For the text-containing cell, return its midpoint in (x, y) coordinate format. 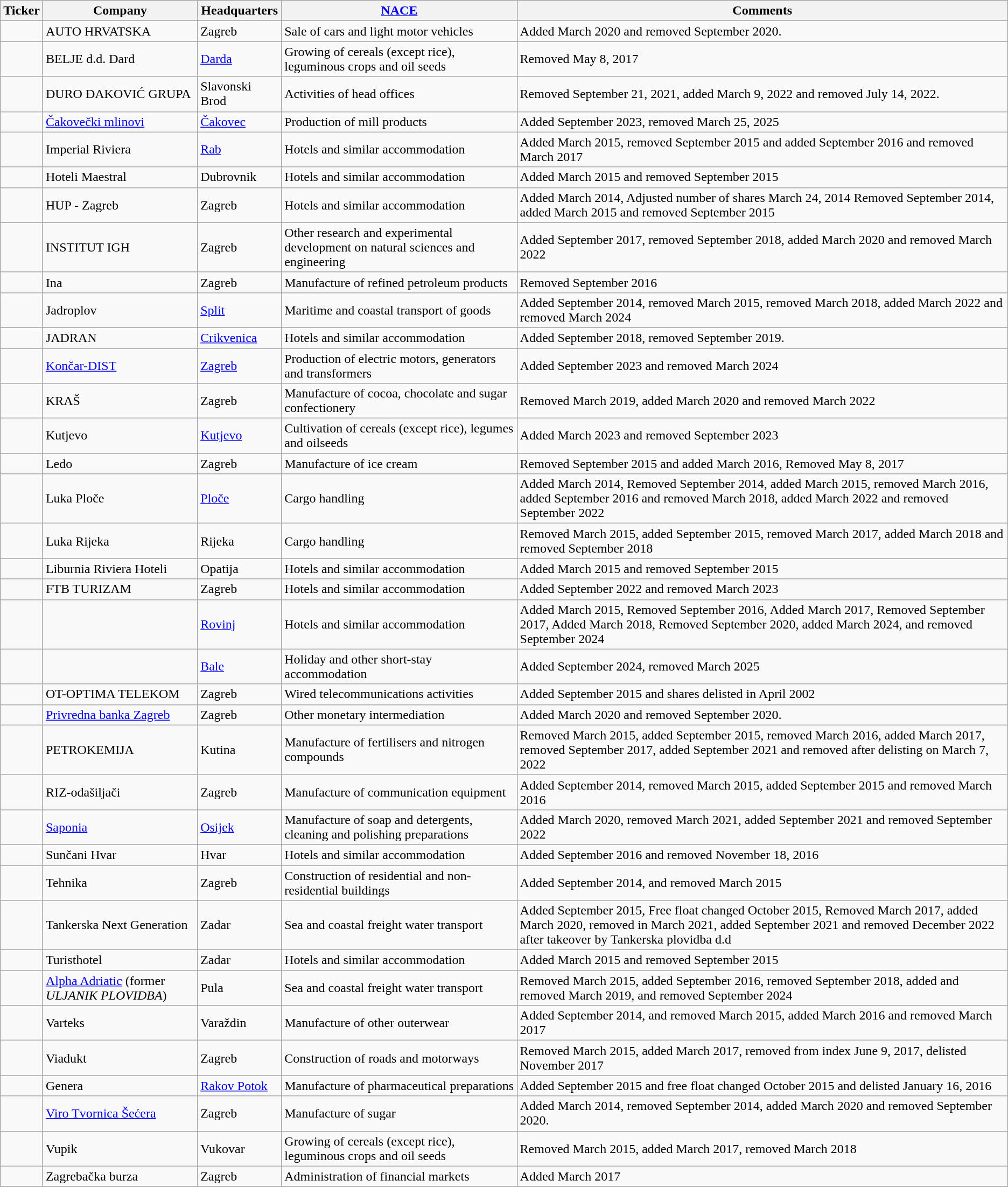
Pula (240, 988)
Slavonski Brod (240, 94)
Manufacture of communication equipment (400, 792)
Turisthotel (120, 960)
Added March 2015, removed September 2015 and added September 2016 and removed March 2017 (762, 150)
Vukovar (240, 1148)
Osijek (240, 827)
Ina (120, 282)
Added September 2014, and removed March 2015, added March 2016 and removed March 2017 (762, 1023)
JADRAN (120, 338)
Added September 2015 and shares delisted in April 2002 (762, 694)
Saponia (120, 827)
Luka Rijeka (120, 541)
Removed March 2015, added September 2015, removed March 2017, added March 2018 and removed September 2018 (762, 541)
Sunčani Hvar (120, 855)
Other monetary intermediation (400, 715)
Manufacture of other outerwear (400, 1023)
RIZ-odašiljači (120, 792)
Čakovec (240, 122)
Removed March 2015, added March 2017, removed March 2018 (762, 1148)
Added March 2023 and removed September 2023 (762, 436)
HUP - Zagreb (120, 205)
Comments (762, 11)
Vupik (120, 1148)
Dubrovnik (240, 177)
Headquarters (240, 11)
Wired telecommunications activities (400, 694)
Viadukt (120, 1058)
KRAŠ (120, 401)
Crikvenica (240, 338)
Maritime and coastal transport of goods (400, 310)
Production of mill products (400, 122)
AUTO HRVATSKA (120, 31)
Removed September 2016 (762, 282)
OT-OPTIMA TELEKOM (120, 694)
Hvar (240, 855)
Added September 2016 and removed November 18, 2016 (762, 855)
Bale (240, 667)
Other research and experimental development on natural sciences and engineering (400, 247)
Added September 2018, removed September 2019. (762, 338)
Ploče (240, 499)
Čakovečki mlinovi (120, 122)
Removed March 2019, added March 2020 and removed March 2022 (762, 401)
Tankerska Next Generation (120, 925)
Manufacture of cocoa, chocolate and sugar confectionery (400, 401)
Added September 2014, removed March 2015, removed March 2018, added March 2022 and removed March 2024 (762, 310)
Manufacture of ice cream (400, 464)
Production of electric motors, generators and transformers (400, 365)
Liburnia Riviera Hoteli (120, 569)
Ticker (22, 11)
Varteks (120, 1023)
Added September 2023 and removed March 2024 (762, 365)
INSTITUT IGH (120, 247)
Luka Ploče (120, 499)
Added March 2014, Adjusted number of shares March 24, 2014 Removed September 2014, added March 2015 and removed September 2015 (762, 205)
Tehnika (120, 882)
Imperial Riviera (120, 150)
Added September 2014, removed March 2015, added September 2015 and removed March 2016 (762, 792)
Ledo (120, 464)
Removed May 8, 2017 (762, 59)
Kutina (240, 750)
Added March 2020, removed March 2021, added September 2021 and removed September 2022 (762, 827)
Jadroplov (120, 310)
Manufacture of fertilisers and nitrogen compounds (400, 750)
Manufacture of soap and detergents, cleaning and polishing preparations (400, 827)
FTB TURIZAM (120, 589)
Viro Tvornica Šećera (120, 1114)
Manufacture of pharmaceutical preparations (400, 1086)
Administration of financial markets (400, 1176)
NACE (400, 11)
Added March 2017 (762, 1176)
Added March 2014, removed September 2014, added March 2020 and removed September 2020. (762, 1114)
Genera (120, 1086)
Cultivation of cereals (except rice), legumes and oilseeds (400, 436)
Added September 2017, removed September 2018, added March 2020 and removed March 2022 (762, 247)
Opatija (240, 569)
Added September 2015 and free float changed October 2015 and delisted January 16, 2016 (762, 1086)
Removed September 21, 2021, added March 9, 2022 and removed July 14, 2022. (762, 94)
Added September 2024, removed March 2025 (762, 667)
Alpha Adriatic (former ULJANIK PLOVIDBA) (120, 988)
Končar-DIST (120, 365)
Company (120, 11)
Construction of residential and non-residential buildings (400, 882)
Construction of roads and motorways (400, 1058)
Holiday and other short-stay accommodation (400, 667)
Rab (240, 150)
Added September 2014, and removed March 2015 (762, 882)
Rakov Potok (240, 1086)
PETROKEMIJA (120, 750)
Activities of head offices (400, 94)
Removed March 2015, added March 2017, removed from index June 9, 2017, delisted November 2017 (762, 1058)
Rovinj (240, 624)
Manufacture of sugar (400, 1114)
Added September 2023, removed March 25, 2025 (762, 122)
Hoteli Maestral (120, 177)
Rijeka (240, 541)
Privredna banka Zagreb (120, 715)
Removed September 2015 and added March 2016, Removed May 8, 2017 (762, 464)
BELJE d.d. Dard (120, 59)
Darda (240, 59)
ĐURO ĐAKOVIĆ GRUPA (120, 94)
Varaždin (240, 1023)
Split (240, 310)
Zagrebačka burza (120, 1176)
Added September 2022 and removed March 2023 (762, 589)
Sale of cars and light motor vehicles (400, 31)
Manufacture of refined petroleum products (400, 282)
Removed March 2015, added September 2016, removed September 2018, added and removed March 2019, and removed September 2024 (762, 988)
